Provide the [X, Y] coordinate of the cell's center where the given text is located.  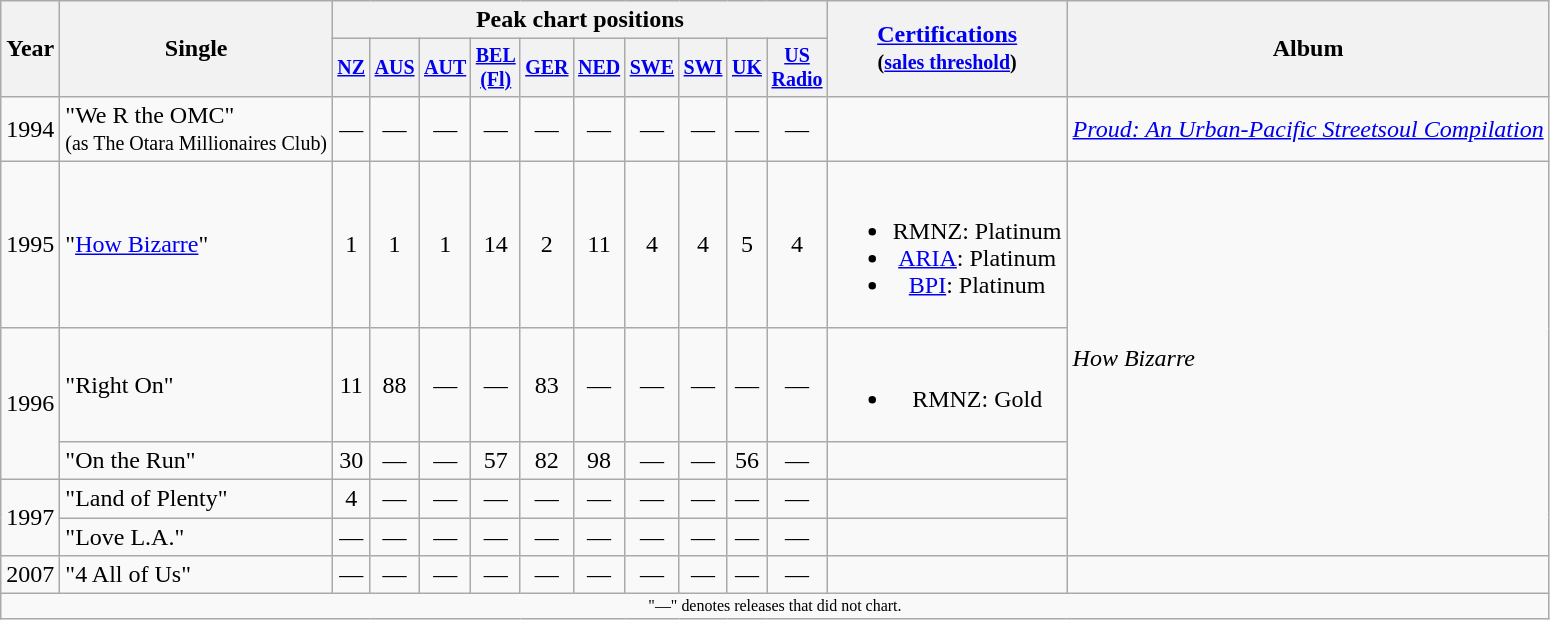
Album [1308, 49]
82 [546, 460]
"Love L.A." [196, 537]
NZ [352, 68]
SWI [703, 68]
98 [599, 460]
30 [352, 460]
"4 All of Us" [196, 575]
BEL(Fl) [496, 68]
"How Bizarre" [196, 244]
88 [394, 384]
"On the Run" [196, 460]
Certifications(sales threshold) [947, 49]
Peak chart positions [580, 20]
2007 [30, 575]
5 [746, 244]
"Land of Plenty" [196, 499]
1994 [30, 128]
1996 [30, 404]
14 [496, 244]
"Right On" [196, 384]
AUT [445, 68]
RMNZ: Gold [947, 384]
AUS [394, 68]
"—" denotes releases that did not chart. [775, 606]
56 [746, 460]
UK [746, 68]
RMNZ: PlatinumARIA: PlatinumBPI: Platinum [947, 244]
57 [496, 460]
How Bizarre [1308, 358]
Year [30, 49]
1997 [30, 518]
GER [546, 68]
USRadio [798, 68]
NED [599, 68]
Single [196, 49]
2 [546, 244]
Proud: An Urban-Pacific Streetsoul Compilation [1308, 128]
1995 [30, 244]
SWE [652, 68]
"We R the OMC"(as The Otara Millionaires Club) [196, 128]
83 [546, 384]
